Search for the cell housing the specified text and yield its (X, Y) center coordinate. 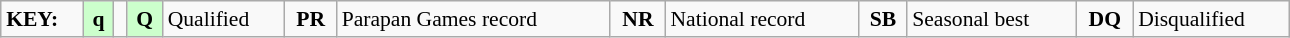
q (98, 19)
Disqualified (1211, 19)
Parapan Games record (474, 19)
PR (311, 19)
DQ (1104, 19)
KEY: (42, 19)
Seasonal best (992, 19)
Q (145, 19)
Qualified (224, 19)
NR (638, 19)
SB (884, 19)
National record (762, 19)
